Identify which cell holds the provided text, then report its (x, y) central coordinate. 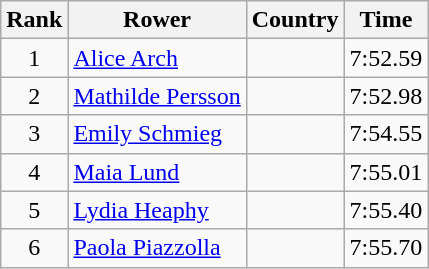
Alice Arch (157, 58)
7:55.40 (386, 210)
Paola Piazzolla (157, 248)
Lydia Heaphy (157, 210)
5 (34, 210)
Time (386, 20)
Country (295, 20)
Rank (34, 20)
2 (34, 96)
7:55.70 (386, 248)
Mathilde Persson (157, 96)
Emily Schmieg (157, 134)
6 (34, 248)
7:54.55 (386, 134)
Rower (157, 20)
4 (34, 172)
1 (34, 58)
Maia Lund (157, 172)
3 (34, 134)
7:55.01 (386, 172)
7:52.98 (386, 96)
7:52.59 (386, 58)
